Scan for the cell matching the given text and deliver its [x, y] coordinate at center. 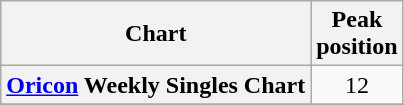
Chart [156, 34]
Oricon Weekly Singles Chart [156, 85]
Peakposition [357, 34]
12 [357, 85]
